Search for the cell housing the specified text and yield its (x, y) center coordinate. 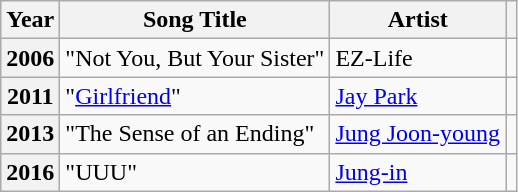
2006 (30, 58)
Year (30, 20)
Jung Joon-young (418, 134)
Jay Park (418, 96)
2016 (30, 172)
"UUU" (195, 172)
Song Title (195, 20)
Artist (418, 20)
"The Sense of an Ending" (195, 134)
"Girlfriend" (195, 96)
2011 (30, 96)
Jung-in (418, 172)
EZ-Life (418, 58)
"Not You, But Your Sister" (195, 58)
2013 (30, 134)
